Output the (x, y) coordinate of the center of the cell containing the given text.  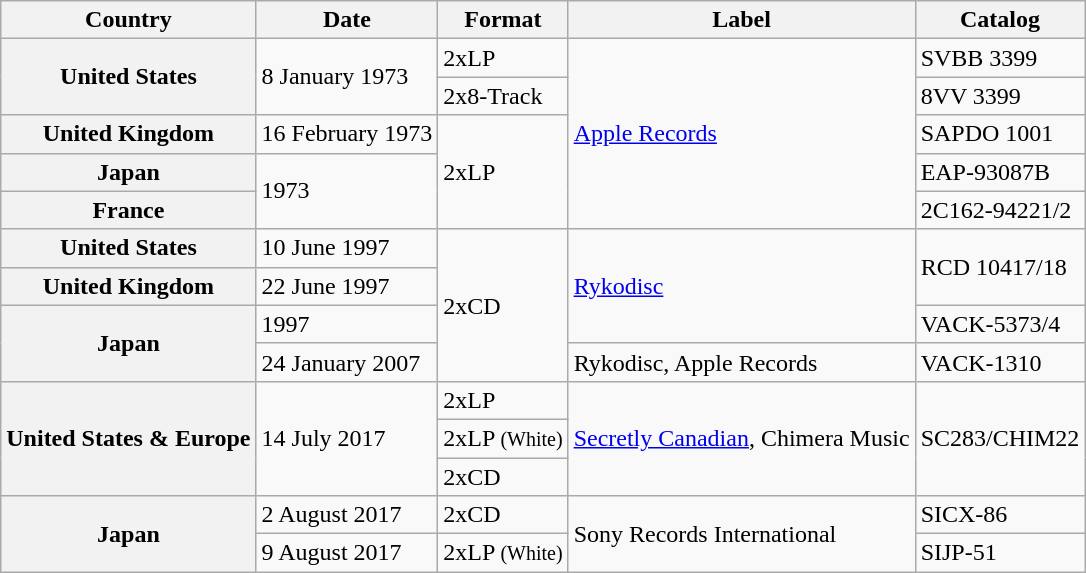
1973 (347, 191)
Rykodisc, Apple Records (742, 362)
2x8-Track (503, 96)
EAP-93087B (1000, 172)
Format (503, 20)
14 July 2017 (347, 438)
France (128, 210)
9 August 2017 (347, 553)
SIJP-51 (1000, 553)
SICX-86 (1000, 515)
Catalog (1000, 20)
SAPDO 1001 (1000, 134)
VACK-5373/4 (1000, 324)
Secretly Canadian, Chimera Music (742, 438)
SC283/CHIM22 (1000, 438)
8 January 1973 (347, 77)
Date (347, 20)
Country (128, 20)
Apple Records (742, 134)
24 January 2007 (347, 362)
Rykodisc (742, 286)
16 February 1973 (347, 134)
Label (742, 20)
VACK-1310 (1000, 362)
1997 (347, 324)
RCD 10417/18 (1000, 267)
2C162-94221/2 (1000, 210)
10 June 1997 (347, 248)
2 August 2017 (347, 515)
United States & Europe (128, 438)
22 June 1997 (347, 286)
Sony Records International (742, 534)
SVBB 3399 (1000, 58)
8VV 3399 (1000, 96)
